Return the (X, Y) coordinate for the center point of the cell that contains the specified text.  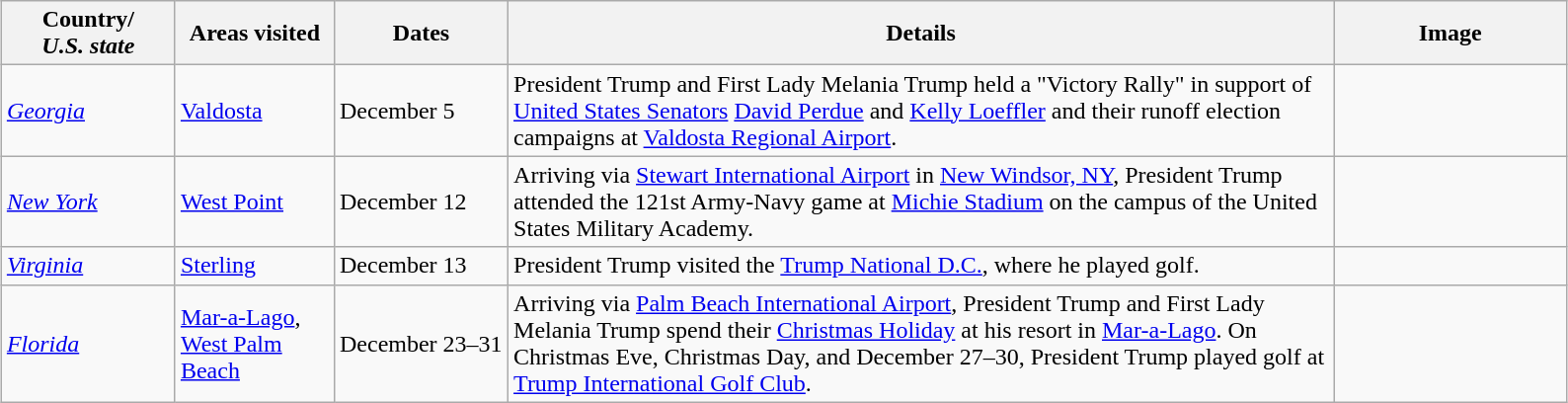
Country/U.S. state (88, 34)
Details (921, 34)
Mar-a-Lago, West Palm Beach (255, 344)
Valdosta (255, 111)
New York (88, 201)
Dates (421, 34)
Virginia (88, 266)
Areas visited (255, 34)
Sterling (255, 266)
Florida (88, 344)
December 23–31 (421, 344)
Image (1450, 34)
President Trump visited the Trump National D.C., where he played golf. (921, 266)
December 5 (421, 111)
December 13 (421, 266)
December 12 (421, 201)
Georgia (88, 111)
West Point (255, 201)
